Detect which cell encompasses the target text, then output its [X, Y] center coordinate. 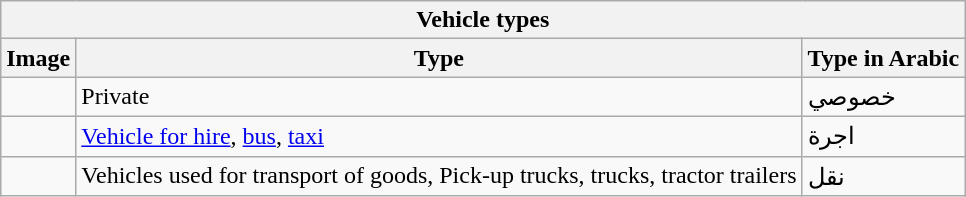
Vehicle for hire, bus, taxi [439, 136]
Image [38, 58]
Type [439, 58]
خصوصي [884, 97]
Vehicle types [483, 20]
نقل [884, 176]
Vehicles used for transport of goods, Pick-up trucks, trucks, tractor trailers [439, 176]
اجرة [884, 136]
Type in Arabic [884, 58]
Private [439, 97]
